Output the [X, Y] coordinate of the center of the cell containing the given text.  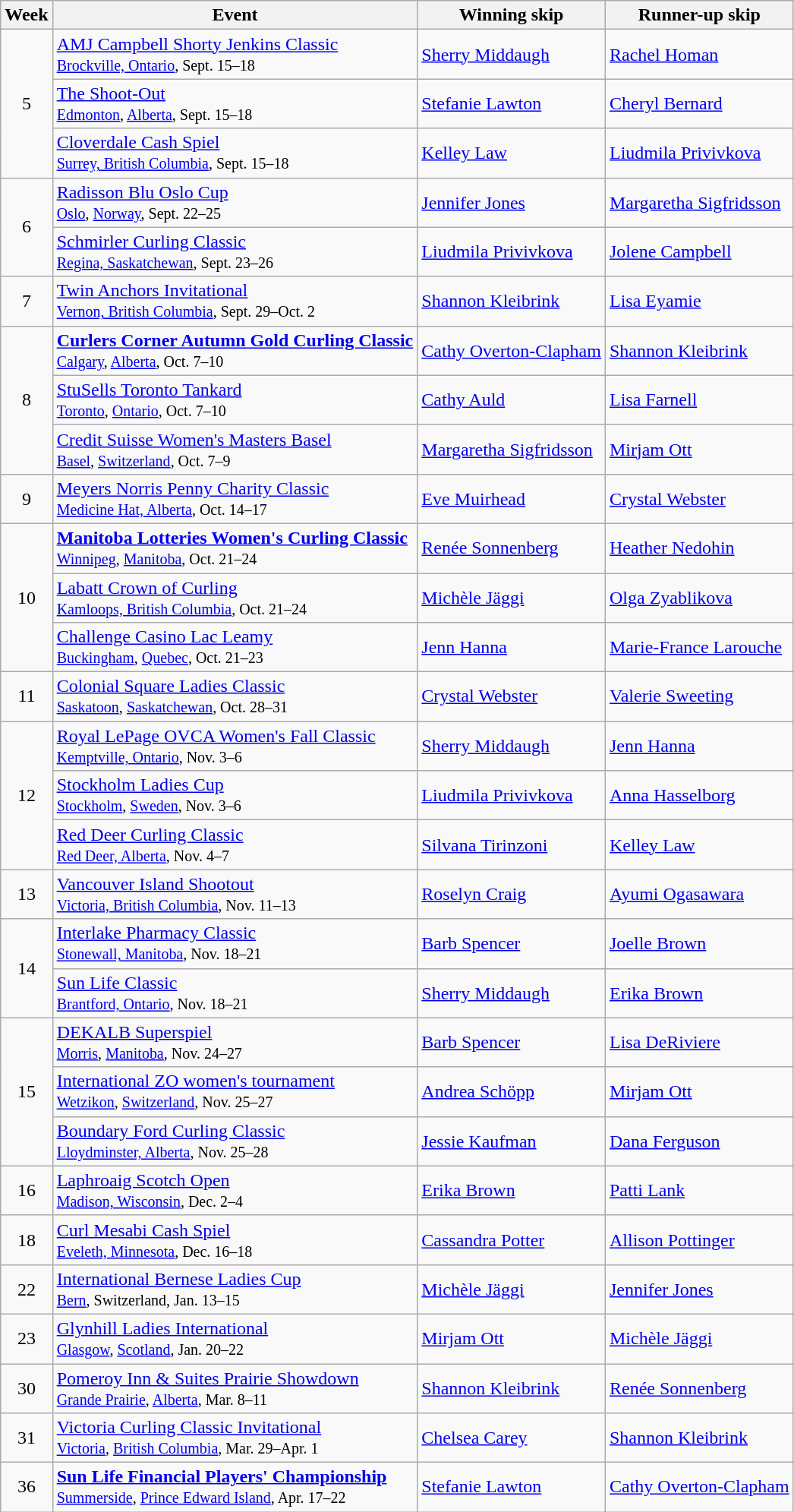
Vancouver Island Shootout Victoria, British Columbia, Nov. 11–13 [235, 895]
16 [27, 1191]
Dana Ferguson [699, 1141]
Radisson Blu Oslo Cup Oslo, Norway, Sept. 22–25 [235, 202]
Allison Pottinger [699, 1239]
Heather Nedohin [699, 548]
Laphroaig Scotch Open Madison, Wisconsin, Dec. 2–4 [235, 1191]
30 [27, 1388]
10 [27, 597]
23 [27, 1338]
5 [27, 103]
Silvana Tirinzoni [512, 844]
Valerie Sweeting [699, 697]
Sun Life Financial Players' Championship Summerside, Prince Edward Island, Apr. 17–22 [235, 1487]
Curlers Corner Autumn Gold Curling Classic Calgary, Alberta, Oct. 7–10 [235, 351]
Glynhill Ladies International Glasgow, Scotland, Jan. 20–22 [235, 1338]
Labatt Crown of Curling Kamloops, British Columbia, Oct. 21–24 [235, 597]
Credit Suisse Women's Masters Basel Basel, Switzerland, Oct. 7–9 [235, 450]
Lisa Farnell [699, 399]
Colonial Square Ladies Classic Saskatoon, Saskatchewan, Oct. 28–31 [235, 697]
Royal LePage OVCA Women's Fall Classic Kemptville, Ontario, Nov. 3–6 [235, 746]
Patti Lank [699, 1191]
31 [27, 1438]
Cathy Auld [512, 399]
International ZO women's tournament Wetzikon, Switzerland, Nov. 25–27 [235, 1092]
Meyers Norris Penny Charity Classic Medicine Hat, Alberta, Oct. 14–17 [235, 498]
12 [27, 796]
14 [27, 968]
Manitoba Lotteries Women's Curling Classic Winnipeg, Manitoba, Oct. 21–24 [235, 548]
Interlake Pharmacy Classic Stonewall, Manitoba, Nov. 18–21 [235, 943]
Winning skip [512, 15]
Marie-France Larouche [699, 647]
22 [27, 1289]
Cloverdale Cash Spiel Surrey, British Columbia, Sept. 15–18 [235, 153]
Stockholm Ladies Cup Stockholm, Sweden, Nov. 3–6 [235, 796]
Red Deer Curling Classic Red Deer, Alberta, Nov. 4–7 [235, 844]
36 [27, 1487]
Jessie Kaufman [512, 1141]
Joelle Brown [699, 943]
11 [27, 697]
Rachel Homan [699, 55]
8 [27, 399]
Chelsea Carey [512, 1438]
Eve Muirhead [512, 498]
6 [27, 227]
AMJ Campbell Shorty Jenkins Classic Brockville, Ontario, Sept. 15–18 [235, 55]
Victoria Curling Classic Invitational Victoria, British Columbia, Mar. 29–Apr. 1 [235, 1438]
Challenge Casino Lac Leamy Buckingham, Quebec, Oct. 21–23 [235, 647]
StuSells Toronto Tankard Toronto, Ontario, Oct. 7–10 [235, 399]
Ayumi Ogasawara [699, 895]
Jolene Campbell [699, 252]
Cheryl Bernard [699, 103]
Roselyn Craig [512, 895]
Cassandra Potter [512, 1239]
DEKALB Superspiel Morris, Manitoba, Nov. 24–27 [235, 1042]
Olga Zyablikova [699, 597]
Boundary Ford Curling Classic Lloydminster, Alberta, Nov. 25–28 [235, 1141]
Lisa DeRiviere [699, 1042]
Runner-up skip [699, 15]
9 [27, 498]
Event [235, 15]
The Shoot-Out Edmonton, Alberta, Sept. 15–18 [235, 103]
Lisa Eyamie [699, 301]
Twin Anchors Invitational Vernon, British Columbia, Sept. 29–Oct. 2 [235, 301]
Pomeroy Inn & Suites Prairie Showdown Grande Prairie, Alberta, Mar. 8–11 [235, 1388]
7 [27, 301]
13 [27, 895]
Andrea Schöpp [512, 1092]
18 [27, 1239]
Anna Hasselborg [699, 796]
Curl Mesabi Cash Spiel Eveleth, Minnesota, Dec. 16–18 [235, 1239]
15 [27, 1092]
International Bernese Ladies Cup Bern, Switzerland, Jan. 13–15 [235, 1289]
Schmirler Curling Classic Regina, Saskatchewan, Sept. 23–26 [235, 252]
Week [27, 15]
Sun Life Classic Brantford, Ontario, Nov. 18–21 [235, 993]
